Return the (x, y) coordinate for the center point of the cell that contains the specified text.  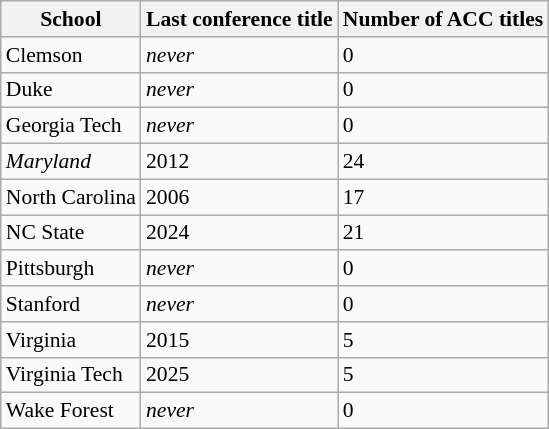
Duke (71, 90)
2024 (240, 233)
Virginia Tech (71, 375)
21 (444, 233)
Stanford (71, 304)
Georgia Tech (71, 126)
Virginia (71, 340)
NC State (71, 233)
Number of ACC titles (444, 19)
Clemson (71, 55)
Maryland (71, 162)
Last conference title (240, 19)
North Carolina (71, 197)
School (71, 19)
2025 (240, 375)
2015 (240, 340)
24 (444, 162)
Pittsburgh (71, 269)
2012 (240, 162)
Wake Forest (71, 411)
2006 (240, 197)
17 (444, 197)
